Detect which cell encompasses the target text, then output its [X, Y] center coordinate. 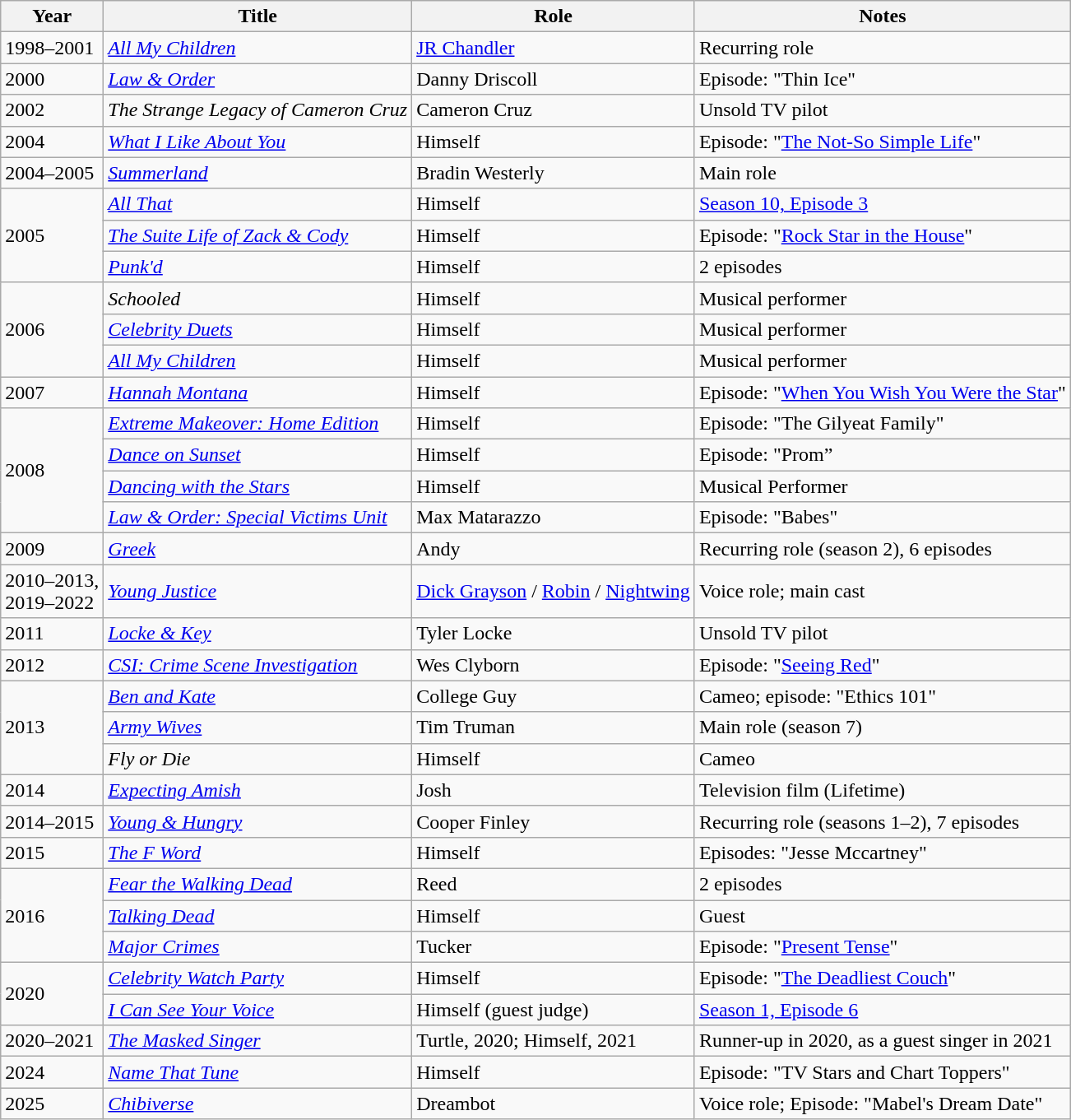
Talking Dead [258, 916]
Danny Driscoll [554, 79]
Major Crimes [258, 947]
Voice role; main cast [882, 591]
Fear the Walking Dead [258, 884]
2000 [53, 79]
2004–2005 [53, 173]
Guest [882, 916]
Year [53, 16]
2024 [53, 1072]
Notes [882, 16]
Young Justice [258, 591]
College Guy [554, 696]
Title [258, 16]
Episode: "When You Wish You Were the Star" [882, 393]
2020 [53, 994]
Punk'd [258, 267]
Episode: "The Gilyeat Family" [882, 424]
2006 [53, 329]
Episode: "Babes" [882, 518]
Bradin Westerly [554, 173]
2007 [53, 393]
Greek [258, 549]
2002 [53, 110]
Episode: "The Deadliest Couch" [882, 978]
Dance on Sunset [258, 455]
Cooper Finley [554, 821]
Season 10, Episode 3 [882, 204]
2011 [53, 634]
What I Like About You [258, 142]
Dancing with the Stars [258, 486]
Recurring role (seasons 1–2), 7 episodes [882, 821]
Role [554, 16]
Episodes: "Jesse Mccartney" [882, 853]
2016 [53, 915]
Young & Hungry [258, 821]
All That [258, 204]
Locke & Key [258, 634]
2008 [53, 471]
Recurring role [882, 48]
Episode: "Seeing Red" [882, 665]
Dick Grayson / Robin / Nightwing [554, 591]
Runner-up in 2020, as a guest singer in 2021 [882, 1041]
2014 [53, 790]
Musical Performer [882, 486]
2010–2013, 2019–2022 [53, 591]
Chibiverse [258, 1104]
Tucker [554, 947]
Law & Order: Special Victims Unit [258, 518]
Cameo; episode: "Ethics 101" [882, 696]
Recurring role (season 2), 6 episodes [882, 549]
Hannah Montana [258, 393]
Expecting Amish [258, 790]
Name That Tune [258, 1072]
Himself (guest judge) [554, 1010]
Extreme Makeover: Home Edition [258, 424]
Andy [554, 549]
Celebrity Duets [258, 329]
I Can See Your Voice [258, 1010]
Summerland [258, 173]
Dreambot [554, 1104]
Episode: "TV Stars and Chart Toppers" [882, 1072]
Episode: "Prom” [882, 455]
The Suite Life of Zack & Cody [258, 235]
Season 1, Episode 6 [882, 1010]
2012 [53, 665]
The F Word [258, 853]
Reed [554, 884]
Schooled [258, 298]
Episode: "Thin Ice" [882, 79]
Cameron Cruz [554, 110]
Law & Order [258, 79]
Voice role; Episode: "Mabel's Dream Date" [882, 1104]
Army Wives [258, 727]
The Strange Legacy of Cameron Cruz [258, 110]
Episode: "The Not-So Simple Life" [882, 142]
The Masked Singer [258, 1041]
2009 [53, 549]
Episode: "Present Tense" [882, 947]
Josh [554, 790]
Celebrity Watch Party [258, 978]
1998–2001 [53, 48]
JR Chandler [554, 48]
Tyler Locke [554, 634]
Episode: "Rock Star in the House" [882, 235]
Television film (Lifetime) [882, 790]
2013 [53, 727]
2004 [53, 142]
CSI: Crime Scene Investigation [258, 665]
Ben and Kate [258, 696]
Turtle, 2020; Himself, 2021 [554, 1041]
Wes Clyborn [554, 665]
Main role (season 7) [882, 727]
Cameo [882, 759]
2015 [53, 853]
2020–2021 [53, 1041]
Tim Truman [554, 727]
2025 [53, 1104]
Max Matarazzo [554, 518]
Fly or Die [258, 759]
Main role [882, 173]
2005 [53, 235]
2014–2015 [53, 821]
